Scan for the cell matching the given text and deliver its [x, y] coordinate at center. 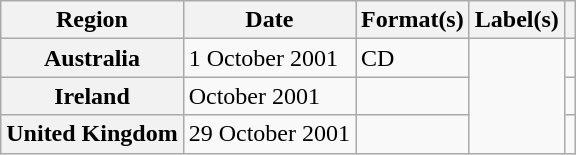
October 2001 [269, 96]
29 October 2001 [269, 134]
CD [413, 58]
Region [92, 20]
United Kingdom [92, 134]
Label(s) [516, 20]
Date [269, 20]
Format(s) [413, 20]
Ireland [92, 96]
Australia [92, 58]
1 October 2001 [269, 58]
